Locate the cell with the specified text and output its (x, y) center coordinate. 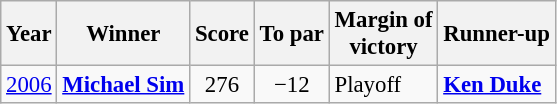
Margin ofvictory (384, 34)
276 (222, 85)
Winner (124, 34)
Ken Duke (496, 85)
Playoff (384, 85)
To par (292, 34)
Michael Sim (124, 85)
Runner-up (496, 34)
−12 (292, 85)
Year (29, 34)
Score (222, 34)
2006 (29, 85)
